Output the (x, y) coordinate of the center of the cell containing the given text.  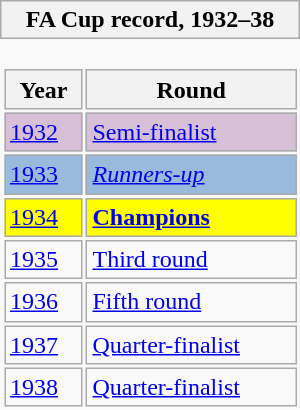
1933 (44, 175)
Year (44, 90)
Runners-up (191, 175)
Fifth round (191, 302)
1934 (44, 217)
Third round (191, 260)
FA Cup record, 1932–38 (150, 20)
Round (191, 90)
1935 (44, 260)
1932 (44, 132)
1936 (44, 302)
Semi-finalist (191, 132)
1938 (44, 388)
1937 (44, 345)
Champions (191, 217)
